Find where the given text appears and provide that cell's center as [x, y] coordinate. 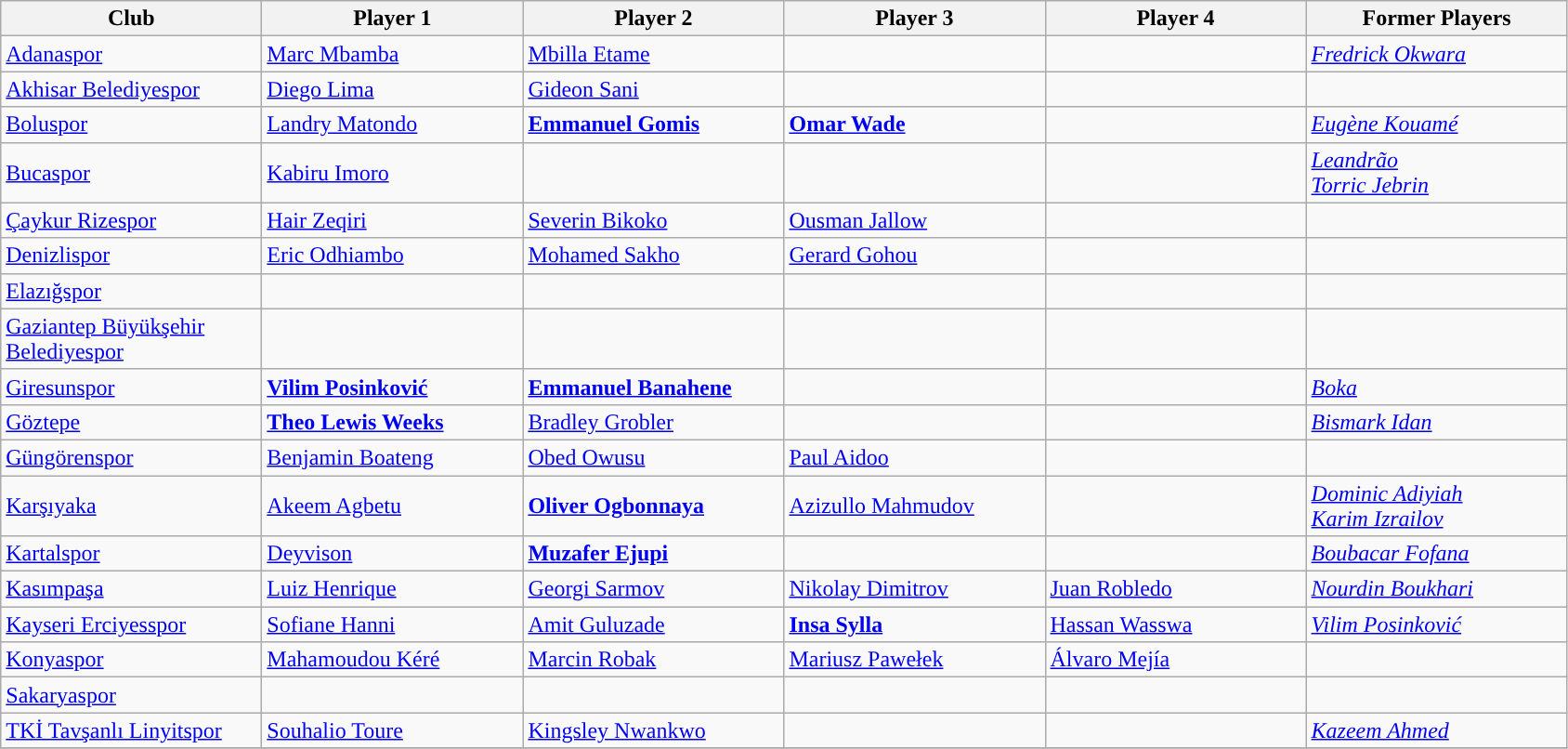
Marc Mbamba [392, 54]
Muzafer Ejupi [654, 554]
Akhisar Belediyespor [132, 89]
Diego Lima [392, 89]
Konyaspor [132, 660]
Sofiane Hanni [392, 624]
Boka [1436, 387]
Georgi Sarmov [654, 589]
Mbilla Etame [654, 54]
Ousman Jallow [914, 220]
Former Players [1436, 19]
Güngörenspor [132, 457]
Emmanuel Gomis [654, 125]
Gideon Sani [654, 89]
Eric Odhiambo [392, 256]
Çaykur Rizespor [132, 220]
Hassan Wasswa [1176, 624]
Gaziantep Büyükşehir Belediyespor [132, 338]
Eugène Kouamé [1436, 125]
Kingsley Nwankwo [654, 730]
TKİ Tavşanlı Linyitspor [132, 730]
Marcin Robak [654, 660]
Elazığspor [132, 291]
Paul Aidoo [914, 457]
Player 3 [914, 19]
Bradley Grobler [654, 422]
Player 2 [654, 19]
Luiz Henrique [392, 589]
Göztepe [132, 422]
Severin Bikoko [654, 220]
Azizullo Mahmudov [914, 506]
Juan Robledo [1176, 589]
Oliver Ogbonnaya [654, 506]
Adanaspor [132, 54]
Kabiru Imoro [392, 173]
Leandrão Torric Jebrin [1436, 173]
Kazeem Ahmed [1436, 730]
Kartalspor [132, 554]
Player 4 [1176, 19]
Gerard Gohou [914, 256]
Akeem Agbetu [392, 506]
Bismark Idan [1436, 422]
Fredrick Okwara [1436, 54]
Club [132, 19]
Kasımpaşa [132, 589]
Giresunspor [132, 387]
Landry Matondo [392, 125]
Mohamed Sakho [654, 256]
Omar Wade [914, 125]
Obed Owusu [654, 457]
Bucaspor [132, 173]
Karşıyaka [132, 506]
Álvaro Mejía [1176, 660]
Nikolay Dimitrov [914, 589]
Denizlispor [132, 256]
Amit Guluzade [654, 624]
Insa Sylla [914, 624]
Player 1 [392, 19]
Kayseri Erciyesspor [132, 624]
Benjamin Boateng [392, 457]
Deyvison [392, 554]
Souhalio Toure [392, 730]
Boubacar Fofana [1436, 554]
Theo Lewis Weeks [392, 422]
Hair Zeqiri [392, 220]
Boluspor [132, 125]
Mariusz Pawełek [914, 660]
Sakaryaspor [132, 695]
Nourdin Boukhari [1436, 589]
Mahamoudou Kéré [392, 660]
Dominic Adiyiah Karim Izrailov [1436, 506]
Emmanuel Banahene [654, 387]
